Scan for the cell matching the given text and deliver its [x, y] coordinate at center. 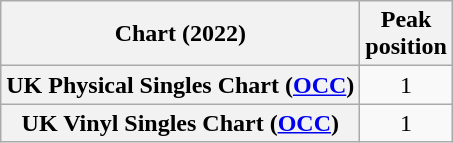
UK Vinyl Singles Chart (OCC) [180, 123]
Peakposition [406, 34]
UK Physical Singles Chart (OCC) [180, 85]
Chart (2022) [180, 34]
